For the text-containing cell, return its midpoint in [X, Y] coordinate format. 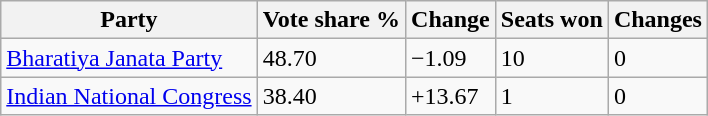
48.70 [331, 58]
+13.67 [451, 96]
Seats won [552, 20]
Indian National Congress [129, 96]
Vote share % [331, 20]
−1.09 [451, 58]
Changes [658, 20]
1 [552, 96]
Bharatiya Janata Party [129, 58]
10 [552, 58]
Change [451, 20]
Party [129, 20]
38.40 [331, 96]
